Detect which cell encompasses the target text, then output its (X, Y) center coordinate. 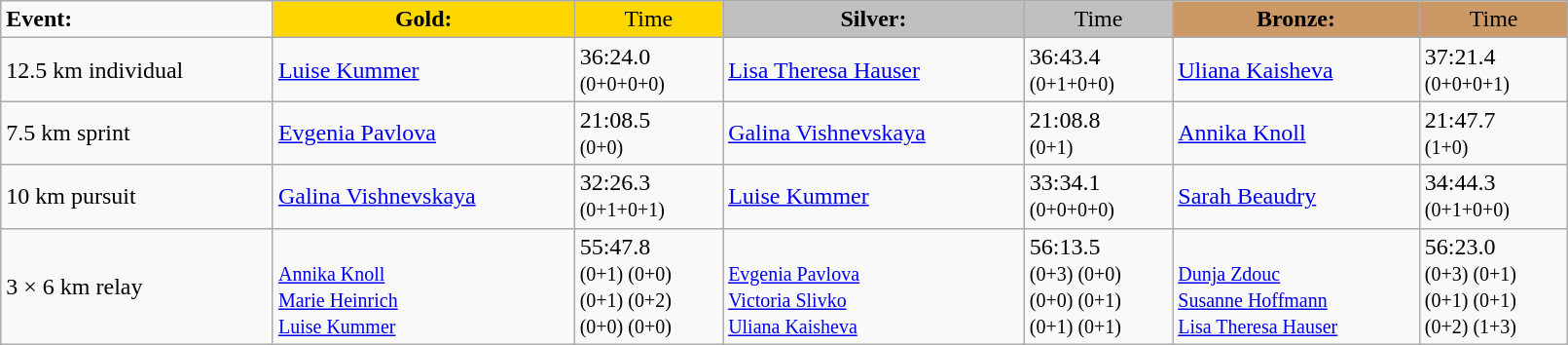
Uliana Kaisheva (1296, 70)
36:43.4(0+1+0+0) (1098, 70)
7.5 km sprint (137, 133)
Lisa Theresa Hauser (874, 70)
3 × 6 km relay (137, 287)
56:13.5(0+3) (0+0)(0+0) (0+1)(0+1) (0+1) (1098, 287)
Evgenia PavlovaVictoria SlivkoUliana Kaisheva (874, 287)
21:08.5(0+0) (648, 133)
55:47.8(0+1) (0+0)(0+1) (0+2)(0+0) (0+0) (648, 287)
Dunja ZdoucSusanne HoffmannLisa Theresa Hauser (1296, 287)
37:21.4(0+0+0+1) (1493, 70)
Evgenia Pavlova (423, 133)
Silver: (874, 19)
Event: (137, 19)
34:44.3(0+1+0+0) (1493, 197)
10 km pursuit (137, 197)
Annika KnollMarie Heinrich Luise Kummer (423, 287)
56:23.0(0+3) (0+1)(0+1) (0+1)(0+2) (1+3) (1493, 287)
21:08.8(0+1) (1098, 133)
Sarah Beaudry (1296, 197)
Bronze: (1296, 19)
Annika Knoll (1296, 133)
36:24.0(0+0+0+0) (648, 70)
Gold: (423, 19)
32:26.3(0+1+0+1) (648, 197)
21:47.7(1+0) (1493, 133)
12.5 km individual (137, 70)
33:34.1(0+0+0+0) (1098, 197)
